For the text-containing cell, return its midpoint in (X, Y) coordinate format. 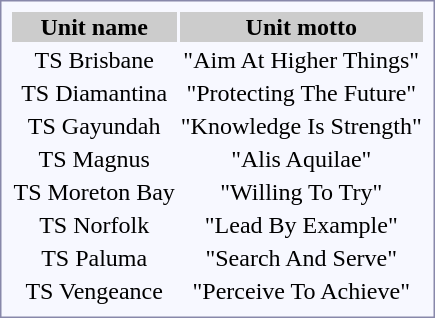
TS Brisbane (94, 60)
TS Paluma (94, 258)
"Willing To Try" (301, 192)
TS Gayundah (94, 126)
TS Diamantina (94, 93)
"Alis Aquilae" (301, 159)
"Lead By Example" (301, 225)
"Protecting The Future" (301, 93)
Unit motto (301, 27)
Unit name (94, 27)
TS Vengeance (94, 291)
"Perceive To Achieve" (301, 291)
"Search And Serve" (301, 258)
"Aim At Higher Things" (301, 60)
TS Norfolk (94, 225)
"Knowledge Is Strength" (301, 126)
TS Magnus (94, 159)
TS Moreton Bay (94, 192)
